Search for the cell housing the specified text and yield its [x, y] center coordinate. 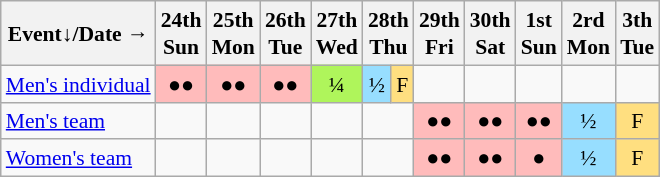
30thSat [490, 33]
1stSun [539, 33]
27thWed [337, 33]
29thFri [440, 33]
● [539, 158]
¼ [337, 84]
3thTue [637, 33]
24thSun [182, 33]
Women's team [78, 158]
25thMon [234, 33]
Men's individual [78, 84]
28thThu [388, 33]
2rdMon [588, 33]
Event↓/Date → [78, 33]
Men's team [78, 120]
26thTue [286, 33]
